Find where the given text appears and provide that cell's center as [x, y] coordinate. 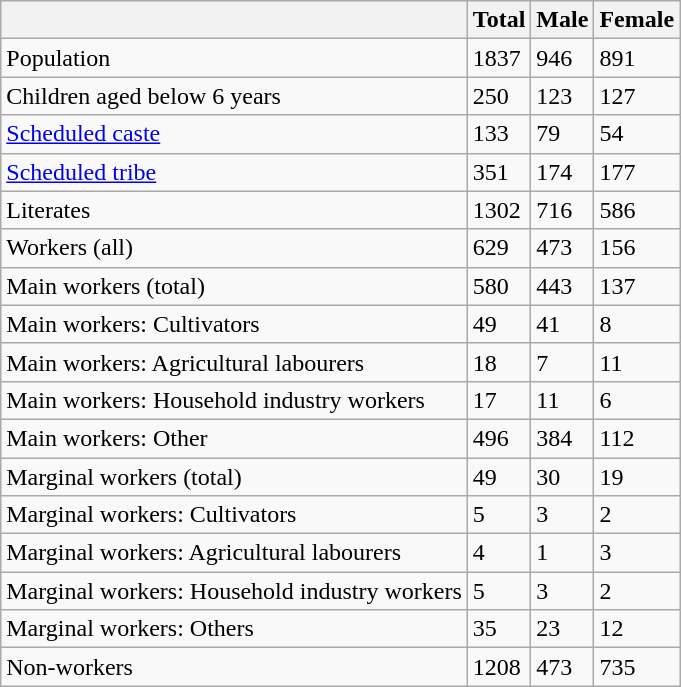
Scheduled tribe [234, 172]
112 [637, 438]
133 [499, 134]
Marginal workers: Cultivators [234, 515]
1208 [499, 667]
580 [499, 286]
891 [637, 58]
250 [499, 96]
18 [499, 362]
Marginal workers: Others [234, 629]
79 [562, 134]
Marginal workers: Household industry workers [234, 591]
1837 [499, 58]
41 [562, 324]
384 [562, 438]
Male [562, 20]
8 [637, 324]
Non-workers [234, 667]
496 [499, 438]
Population [234, 58]
30 [562, 477]
174 [562, 172]
586 [637, 210]
Total [499, 20]
19 [637, 477]
Marginal workers: Agricultural labourers [234, 553]
35 [499, 629]
23 [562, 629]
735 [637, 667]
946 [562, 58]
Workers (all) [234, 248]
Main workers: Other [234, 438]
1 [562, 553]
177 [637, 172]
Main workers: Agricultural labourers [234, 362]
Children aged below 6 years [234, 96]
629 [499, 248]
443 [562, 286]
137 [637, 286]
Marginal workers (total) [234, 477]
7 [562, 362]
Literates [234, 210]
716 [562, 210]
Female [637, 20]
1302 [499, 210]
17 [499, 400]
Main workers: Household industry workers [234, 400]
54 [637, 134]
351 [499, 172]
Main workers: Cultivators [234, 324]
6 [637, 400]
156 [637, 248]
Main workers (total) [234, 286]
123 [562, 96]
Scheduled caste [234, 134]
4 [499, 553]
12 [637, 629]
127 [637, 96]
